For the text-containing cell, return its midpoint in (x, y) coordinate format. 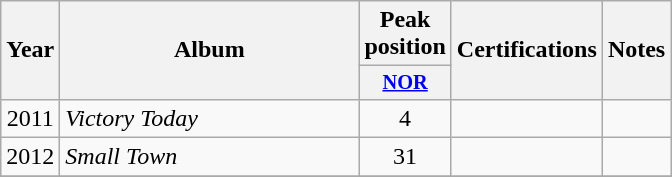
Certifications (526, 50)
4 (405, 118)
Notes (636, 50)
Album (210, 50)
2012 (30, 157)
Year (30, 50)
Small Town (210, 157)
Peak position (405, 34)
Victory Today (210, 118)
31 (405, 157)
NOR (405, 83)
2011 (30, 118)
